Search for the cell housing the specified text and yield its (x, y) center coordinate. 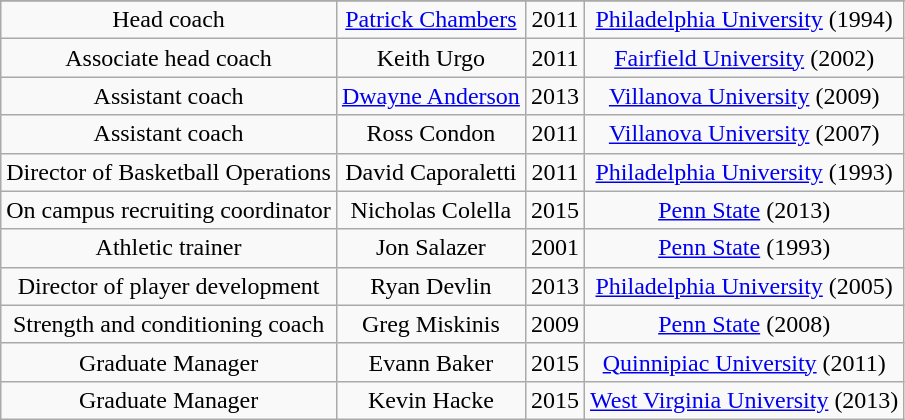
Philadelphia University (1993) (744, 172)
Evann Baker (430, 362)
Patrick Chambers (430, 20)
Philadelphia University (2005) (744, 286)
Athletic trainer (169, 248)
Greg Miskinis (430, 324)
Kevin Hacke (430, 400)
Director of Basketball Operations (169, 172)
Fairfield University (2002) (744, 58)
David Caporaletti (430, 172)
Villanova University (2009) (744, 96)
On campus recruiting coordinator (169, 210)
Ross Condon (430, 134)
2001 (554, 248)
Keith Urgo (430, 58)
Villanova University (2007) (744, 134)
Nicholas Colella (430, 210)
Jon Salazer (430, 248)
Director of player development (169, 286)
Associate head coach (169, 58)
Dwayne Anderson (430, 96)
Quinnipiac University (2011) (744, 362)
Penn State (2008) (744, 324)
Head coach (169, 20)
Philadelphia University (1994) (744, 20)
Ryan Devlin (430, 286)
Penn State (2013) (744, 210)
Strength and conditioning coach (169, 324)
West Virginia University (2013) (744, 400)
Penn State (1993) (744, 248)
2009 (554, 324)
